Identify which cell holds the provided text, then report its (x, y) central coordinate. 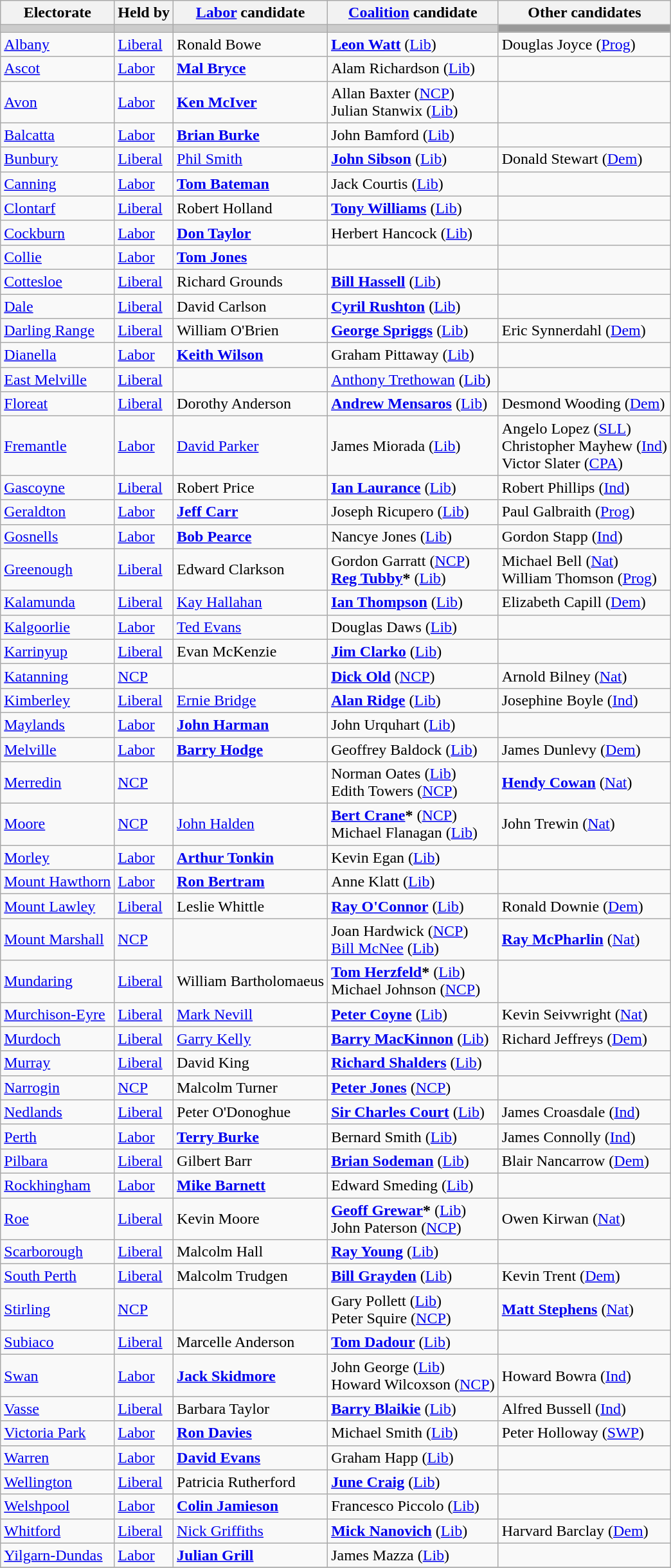
Tom Jones (251, 257)
South Perth (58, 1276)
Keith Wilson (251, 355)
John Harman (251, 725)
David Carlson (251, 306)
Arnold Bilney (Nat) (584, 676)
Patricia Rutherford (251, 1482)
Mick Nanovich (Lib) (413, 1531)
Stirling (58, 1309)
Richard Shalders (Lib) (413, 1063)
Bert Crane* (NCP) Michael Flanagan (Lib) (413, 825)
Alam Richardson (Lib) (413, 69)
Cottesloe (58, 281)
Alfred Bussell (Ind) (584, 1409)
Murchison-Eyre (58, 1014)
Harvard Barclay (Dem) (584, 1531)
Subiaco (58, 1343)
June Craig (Lib) (413, 1482)
Tom Dadour (Lib) (413, 1343)
Collie (58, 257)
Mark Nevill (251, 1014)
Ray O'Connor (Lib) (413, 906)
Julian Grill (251, 1555)
Norman Oates (Lib) Edith Towers (NCP) (413, 782)
Scarborough (58, 1252)
Pilbara (58, 1161)
Desmond Wooding (Dem) (584, 404)
Douglas Daws (Lib) (413, 627)
John Sibson (Lib) (413, 159)
James Mazza (Lib) (413, 1555)
Bob Pearce (251, 536)
Francesco Piccolo (Lib) (413, 1506)
Kay Hallahan (251, 603)
Mal Bryce (251, 69)
Arthur Tonkin (251, 858)
Graham Pittaway (Lib) (413, 355)
Ken McIver (251, 101)
Held by (144, 13)
Anthony Trethowan (Lib) (413, 380)
Kalgoorlie (58, 627)
John George (Lib) Howard Wilcoxson (NCP) (413, 1376)
Malcolm Trudgen (251, 1276)
John Urquhart (Lib) (413, 725)
East Melville (58, 380)
Mundaring (58, 982)
Nick Griffiths (251, 1531)
Robert Phillips (Ind) (584, 488)
Herbert Hancock (Lib) (413, 233)
Peter O'Donoghue (251, 1112)
Murdoch (58, 1039)
Barry MacKinnon (Lib) (413, 1039)
Joan Hardwick (NCP) Bill McNee (Lib) (413, 939)
Ernie Bridge (251, 700)
Barry Blaikie (Lib) (413, 1409)
Labor candidate (251, 13)
Clontarf (58, 208)
Geoffrey Baldock (Lib) (413, 750)
Gilbert Barr (251, 1161)
James Croasdale (Ind) (584, 1112)
Ray McPharlin (Nat) (584, 939)
Katanning (58, 676)
Tom Herzfeld* (Lib) Michael Johnson (NCP) (413, 982)
Garry Kelly (251, 1039)
Narrogin (58, 1088)
Yilgarn-Dundas (58, 1555)
Roe (58, 1218)
Geoff Grewar* (Lib) John Paterson (NCP) (413, 1218)
James Connolly (Ind) (584, 1136)
Colin Jamieson (251, 1506)
Bill Grayden (Lib) (413, 1276)
Kalamunda (58, 603)
Richard Jeffreys (Dem) (584, 1039)
Dianella (58, 355)
Barbara Taylor (251, 1409)
David Parker (251, 446)
Michael Smith (Lib) (413, 1433)
Elizabeth Capill (Dem) (584, 603)
David Evans (251, 1458)
Kevin Moore (251, 1218)
Robert Holland (251, 208)
Malcolm Hall (251, 1252)
Ronald Downie (Dem) (584, 906)
Tom Bateman (251, 184)
James Dunlevy (Dem) (584, 750)
Tony Williams (Lib) (413, 208)
Ascot (58, 69)
Swan (58, 1376)
Malcolm Turner (251, 1088)
Gascoyne (58, 488)
Moore (58, 825)
Dick Old (NCP) (413, 676)
Allan Baxter (NCP) Julian Stanwix (Lib) (413, 101)
Electorate (58, 13)
Edward Smeding (Lib) (413, 1185)
Geraldton (58, 512)
Cyril Rushton (Lib) (413, 306)
Brian Burke (251, 135)
Anne Klatt (Lib) (413, 882)
Kevin Trent (Dem) (584, 1276)
Nancye Jones (Lib) (413, 536)
Angelo Lopez (SLL) Christopher Mayhew (Ind) Victor Slater (CPA) (584, 446)
Mike Barnett (251, 1185)
Other candidates (584, 13)
Jeff Carr (251, 512)
Gary Pollett (Lib) Peter Squire (NCP) (413, 1309)
Kevin Seivwright (Nat) (584, 1014)
Matt Stephens (Nat) (584, 1309)
David King (251, 1063)
Andrew Mensaros (Lib) (413, 404)
Eric Synnerdahl (Dem) (584, 331)
Ron Davies (251, 1433)
Avon (58, 101)
Hendy Cowan (Nat) (584, 782)
Fremantle (58, 446)
Darling Range (58, 331)
Ted Evans (251, 627)
Ray Young (Lib) (413, 1252)
James Miorada (Lib) (413, 446)
Maylands (58, 725)
John Bamford (Lib) (413, 135)
Peter Jones (NCP) (413, 1088)
Welshpool (58, 1506)
John Halden (251, 825)
Rockhingham (58, 1185)
Howard Bowra (Ind) (584, 1376)
Ron Bertram (251, 882)
Perth (58, 1136)
John Trewin (Nat) (584, 825)
Peter Holloway (SWP) (584, 1433)
Donald Stewart (Dem) (584, 159)
Mount Marshall (58, 939)
Gordon Garratt (NCP) Reg Tubby* (Lib) (413, 569)
Kimberley (58, 700)
George Spriggs (Lib) (413, 331)
Marcelle Anderson (251, 1343)
Nedlands (58, 1112)
Robert Price (251, 488)
Albany (58, 44)
Graham Happ (Lib) (413, 1458)
Bill Hassell (Lib) (413, 281)
Owen Kirwan (Nat) (584, 1218)
Blair Nancarrow (Dem) (584, 1161)
Ian Laurance (Lib) (413, 488)
Bernard Smith (Lib) (413, 1136)
Mount Lawley (58, 906)
Bunbury (58, 159)
Coalition candidate (413, 13)
Douglas Joyce (Prog) (584, 44)
Mount Hawthorn (58, 882)
Sir Charles Court (Lib) (413, 1112)
Joseph Ricupero (Lib) (413, 512)
Warren (58, 1458)
Peter Coyne (Lib) (413, 1014)
William O'Brien (251, 331)
Edward Clarkson (251, 569)
Merredin (58, 782)
Balcatta (58, 135)
Karrinyup (58, 651)
Jim Clarko (Lib) (413, 651)
Dorothy Anderson (251, 404)
Josephine Boyle (Ind) (584, 700)
Jack Courtis (Lib) (413, 184)
Gosnells (58, 536)
Gordon Stapp (Ind) (584, 536)
Whitford (58, 1531)
Kevin Egan (Lib) (413, 858)
Cockburn (58, 233)
Morley (58, 858)
Floreat (58, 404)
Melville (58, 750)
Evan McKenzie (251, 651)
Phil Smith (251, 159)
Greenough (58, 569)
Don Taylor (251, 233)
Vasse (58, 1409)
Jack Skidmore (251, 1376)
Canning (58, 184)
Barry Hodge (251, 750)
Leslie Whittle (251, 906)
Alan Ridge (Lib) (413, 700)
Paul Galbraith (Prog) (584, 512)
Ronald Bowe (251, 44)
Brian Sodeman (Lib) (413, 1161)
Ian Thompson (Lib) (413, 603)
Leon Watt (Lib) (413, 44)
Wellington (58, 1482)
Dale (58, 306)
William Bartholomaeus (251, 982)
Richard Grounds (251, 281)
Victoria Park (58, 1433)
Terry Burke (251, 1136)
Michael Bell (Nat) William Thomson (Prog) (584, 569)
Murray (58, 1063)
